Detect which cell encompasses the target text, then output its [x, y] center coordinate. 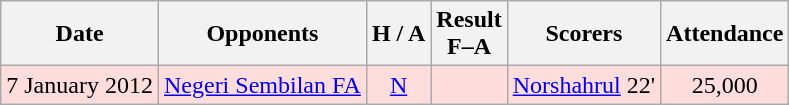
H / A [398, 34]
Negeri Sembilan FA [262, 85]
7 January 2012 [80, 85]
Attendance [725, 34]
ResultF–A [469, 34]
Opponents [262, 34]
Date [80, 34]
N [398, 85]
Scorers [584, 34]
Norshahrul 22' [584, 85]
25,000 [725, 85]
